Determine the (x, y) coordinate at the center of the cell enclosing the given text.  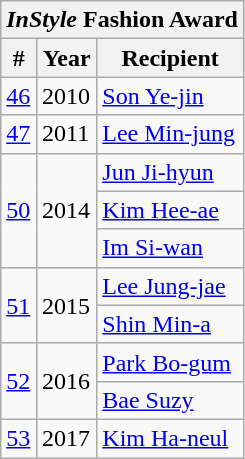
51 (19, 305)
Shin Min-a (170, 324)
# (19, 58)
Park Bo-gum (170, 362)
47 (19, 134)
Year (67, 58)
Lee Jung-jae (170, 286)
53 (19, 438)
Lee Min-jung (170, 134)
2010 (67, 96)
InStyle Fashion Award (122, 20)
2016 (67, 381)
2014 (67, 210)
Recipient (170, 58)
2017 (67, 438)
Im Si-wan (170, 248)
Bae Suzy (170, 400)
Son Ye-jin (170, 96)
50 (19, 210)
Kim Ha-neul (170, 438)
2011 (67, 134)
Jun Ji-hyun (170, 172)
46 (19, 96)
Kim Hee-ae (170, 210)
52 (19, 381)
2015 (67, 305)
